Determine the [X, Y] coordinate at the center of the cell enclosing the given text.  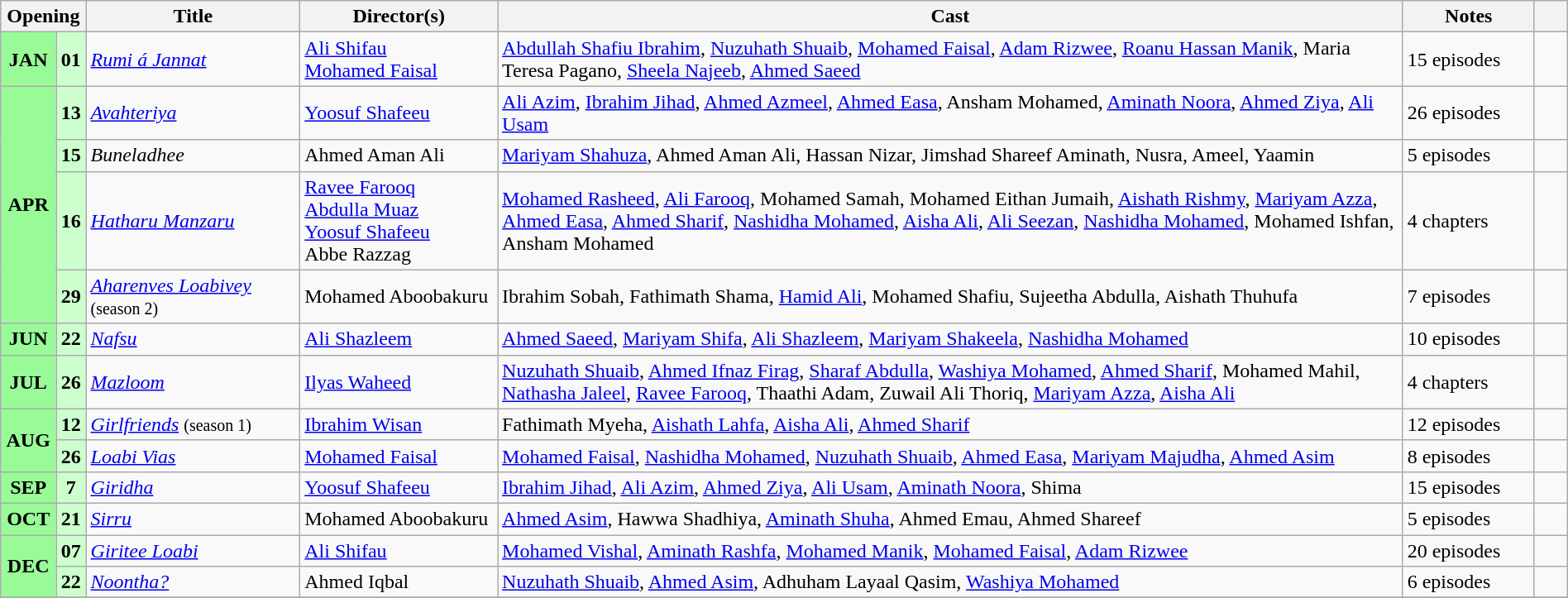
APR [28, 205]
Nuzuhath Shuaib, Ahmed Asim, Adhuham Layaal Qasim, Washiya Mohamed [951, 582]
20 episodes [1469, 550]
Ahmed Asim, Hawwa Shadhiya, Aminath Shuha, Ahmed Emau, Ahmed Shareef [951, 519]
Ali Shifau [399, 550]
Mohamed Faisal [399, 456]
AUG [28, 440]
Ali ShifauMohamed Faisal [399, 60]
12 [71, 424]
Rumi á Jannat [194, 60]
Aharenves Loabivey (season 2) [194, 296]
Ibrahim Wisan [399, 424]
SEP [28, 487]
Ibrahim Jihad, Ali Azim, Ahmed Ziya, Ali Usam, Aminath Noora, Shima [951, 487]
Mohamed Faisal, Nashidha Mohamed, Nuzuhath Shuaib, Ahmed Easa, Mariyam Majudha, Ahmed Asim [951, 456]
Mazloom [194, 382]
Ilyas Waheed [399, 382]
Noontha? [194, 582]
Nafsu [194, 339]
16 [71, 220]
15 [71, 155]
JAN [28, 60]
Giridha [194, 487]
Sirru [194, 519]
Hatharu Manzaru [194, 220]
01 [71, 60]
21 [71, 519]
JUN [28, 339]
7 episodes [1469, 296]
OCT [28, 519]
Mohamed Vishal, Aminath Rashfa, Mohamed Manik, Mohamed Faisal, Adam Rizwee [951, 550]
29 [71, 296]
10 episodes [1469, 339]
Fathimath Myeha, Aishath Lahfa, Aisha Ali, Ahmed Sharif [951, 424]
Ali Azim, Ibrahim Jihad, Ahmed Azmeel, Ahmed Easa, Ansham Mohamed, Aminath Noora, Ahmed Ziya, Ali Usam [951, 112]
Buneladhee [194, 155]
Ravee FarooqAbdulla MuazYoosuf ShafeeuAbbe Razzag [399, 220]
Ibrahim Sobah, Fathimath Shama, Hamid Ali, Mohamed Shafiu, Sujeetha Abdulla, Aishath Thuhufa [951, 296]
Ali Shazleem [399, 339]
07 [71, 550]
8 episodes [1469, 456]
Avahteriya [194, 112]
Mariyam Shahuza, Ahmed Aman Ali, Hassan Nizar, Jimshad Shareef Aminath, Nusra, Ameel, Yaamin [951, 155]
Girlfriends (season 1) [194, 424]
13 [71, 112]
Title [194, 17]
JUL [28, 382]
12 episodes [1469, 424]
Giritee Loabi [194, 550]
6 episodes [1469, 582]
Ahmed Saeed, Mariyam Shifa, Ali Shazleem, Mariyam Shakeela, Nashidha Mohamed [951, 339]
Director(s) [399, 17]
7 [71, 487]
26 episodes [1469, 112]
DEC [28, 566]
Opening [43, 17]
Loabi Vias [194, 456]
Cast [951, 17]
Abdullah Shafiu Ibrahim, Nuzuhath Shuaib, Mohamed Faisal, Adam Rizwee, Roanu Hassan Manik, Maria Teresa Pagano, Sheela Najeeb, Ahmed Saeed [951, 60]
Ahmed Aman Ali [399, 155]
Notes [1469, 17]
Ahmed Iqbal [399, 582]
